Determine the [X, Y] coordinate at the center of the cell enclosing the given text.  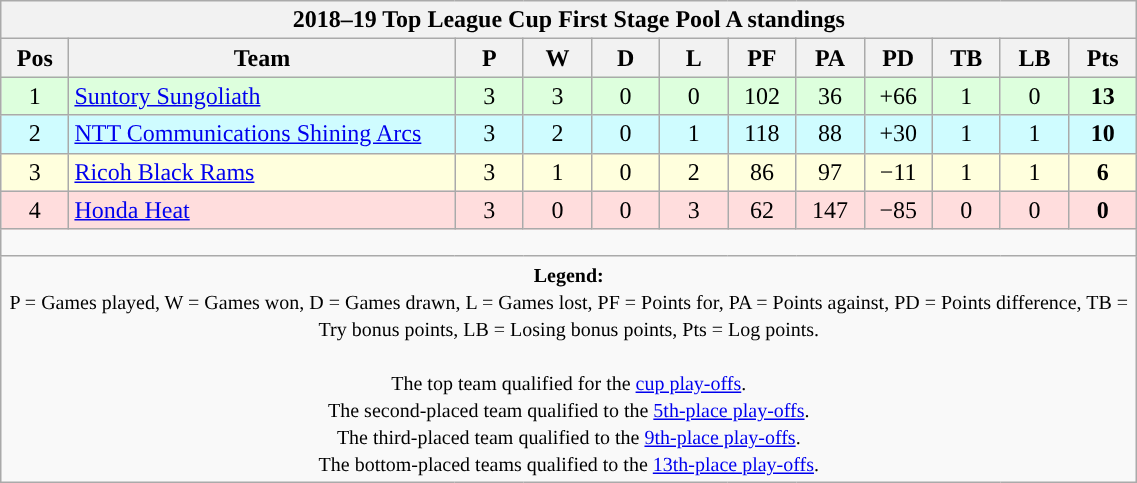
102 [762, 96]
Honda Heat [262, 210]
L [694, 58]
86 [762, 172]
PA [830, 58]
D [625, 58]
+30 [898, 134]
−11 [898, 172]
−85 [898, 210]
Pos [35, 58]
4 [35, 210]
PF [762, 58]
88 [830, 134]
LB [1034, 58]
10 [1103, 134]
2018–19 Top League Cup First Stage Pool A standings [569, 20]
118 [762, 134]
13 [1103, 96]
62 [762, 210]
PD [898, 58]
Pts [1103, 58]
+66 [898, 96]
P [489, 58]
147 [830, 210]
36 [830, 96]
6 [1103, 172]
97 [830, 172]
Ricoh Black Rams [262, 172]
NTT Communications Shining Arcs [262, 134]
W [557, 58]
TB [966, 58]
Suntory Sungoliath [262, 96]
Team [262, 58]
